Detect which cell encompasses the target text, then output its (X, Y) center coordinate. 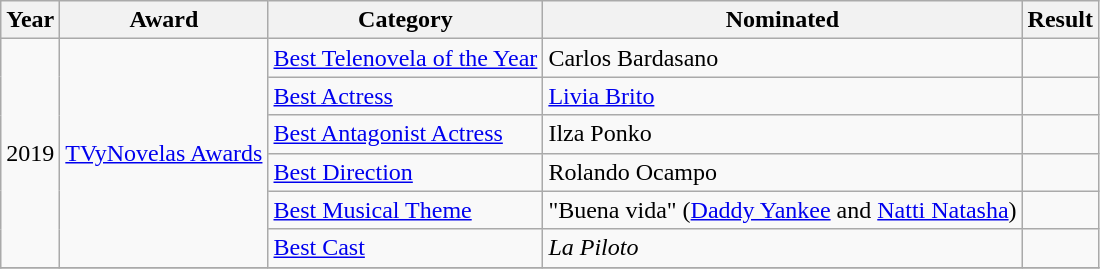
Best Cast (406, 248)
Best Direction (406, 172)
"Buena vida" (Daddy Yankee and Natti Natasha) (782, 210)
2019 (30, 153)
Award (164, 20)
Best Musical Theme (406, 210)
Ilza Ponko (782, 134)
TVyNovelas Awards (164, 153)
Carlos Bardasano (782, 58)
Best Actress (406, 96)
Nominated (782, 20)
Livia Brito (782, 96)
Rolando Ocampo (782, 172)
Result (1060, 20)
La Piloto (782, 248)
Best Antagonist Actress (406, 134)
Best Telenovela of the Year (406, 58)
Category (406, 20)
Year (30, 20)
